Scan for the cell matching the given text and deliver its (X, Y) coordinate at center. 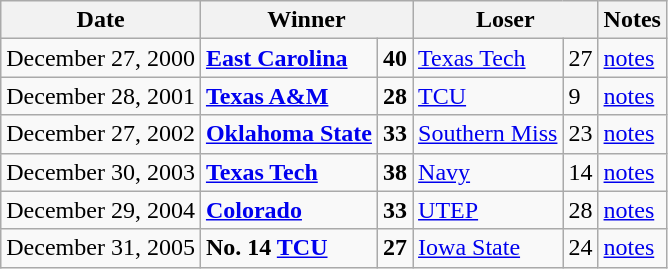
UTEP (488, 210)
Southern Miss (488, 134)
December 31, 2005 (101, 248)
40 (394, 58)
December 30, 2003 (101, 172)
23 (580, 134)
Colorado (288, 210)
Winner (306, 20)
Texas A&M (288, 96)
14 (580, 172)
December 29, 2004 (101, 210)
24 (580, 248)
Date (101, 20)
9 (580, 96)
Notes (632, 20)
Navy (488, 172)
Loser (506, 20)
No. 14 TCU (288, 248)
Iowa State (488, 248)
TCU (488, 96)
December 27, 2000 (101, 58)
December 28, 2001 (101, 96)
38 (394, 172)
East Carolina (288, 58)
December 27, 2002 (101, 134)
Oklahoma State (288, 134)
